Determine the [x, y] coordinate at the center of the cell enclosing the given text.  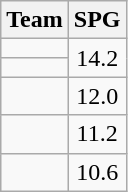
10.6 [97, 172]
12.0 [97, 96]
Team [35, 20]
SPG [97, 20]
11.2 [97, 134]
14.2 [97, 58]
